Output the [x, y] coordinate of the center of the cell containing the given text.  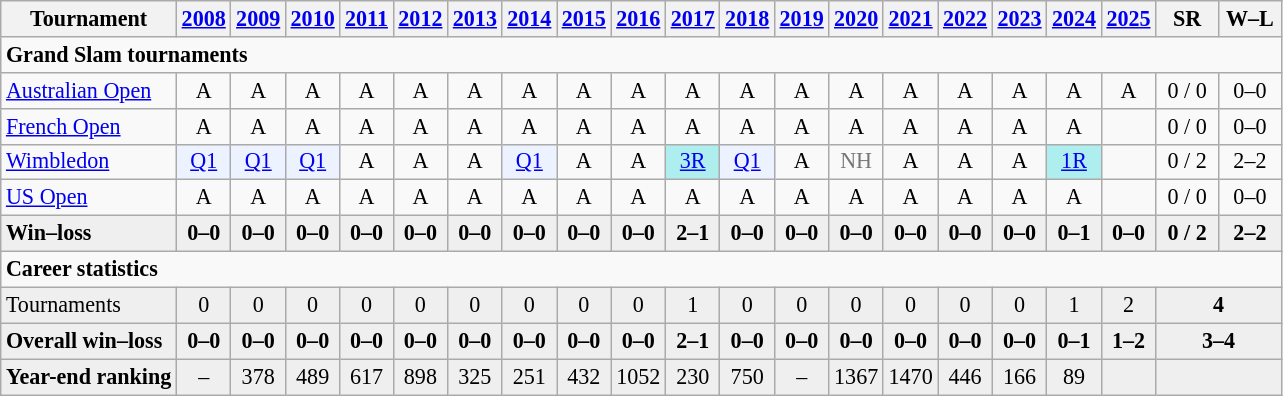
1–2 [1128, 341]
1R [1074, 162]
378 [258, 377]
Win–loss [89, 233]
89 [1074, 377]
2017 [692, 18]
1052 [638, 377]
2016 [638, 18]
2024 [1074, 18]
Year-end ranking [89, 377]
166 [1019, 377]
US Open [89, 198]
3–4 [1219, 341]
2018 [747, 18]
NH [856, 162]
2 [1128, 305]
2011 [366, 18]
2013 [475, 18]
750 [747, 377]
Tournament [89, 18]
325 [475, 377]
Tournaments [89, 305]
489 [312, 377]
251 [529, 377]
2021 [910, 18]
2012 [420, 18]
2019 [801, 18]
617 [366, 377]
Australian Open [89, 90]
2025 [1128, 18]
898 [420, 377]
2008 [203, 18]
Grand Slam tournaments [642, 54]
446 [965, 377]
2023 [1019, 18]
2015 [584, 18]
1470 [910, 377]
1367 [856, 377]
2022 [965, 18]
2010 [312, 18]
4 [1219, 305]
W–L [1250, 18]
SR [1188, 18]
French Open [89, 126]
Overall win–loss [89, 341]
Career statistics [642, 269]
432 [584, 377]
2009 [258, 18]
230 [692, 377]
2014 [529, 18]
3R [692, 162]
Wimbledon [89, 162]
2020 [856, 18]
